Scan for the cell matching the given text and deliver its (x, y) coordinate at center. 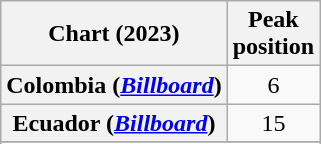
Chart (2023) (114, 34)
15 (273, 123)
6 (273, 85)
Peakposition (273, 34)
Colombia (Billboard) (114, 85)
Ecuador (Billboard) (114, 123)
